For the text-containing cell, return its midpoint in [x, y] coordinate format. 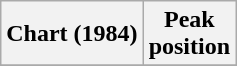
Chart (1984) [72, 34]
Peakposition [189, 34]
